Determine the (x, y) coordinate at the center of the cell enclosing the given text.  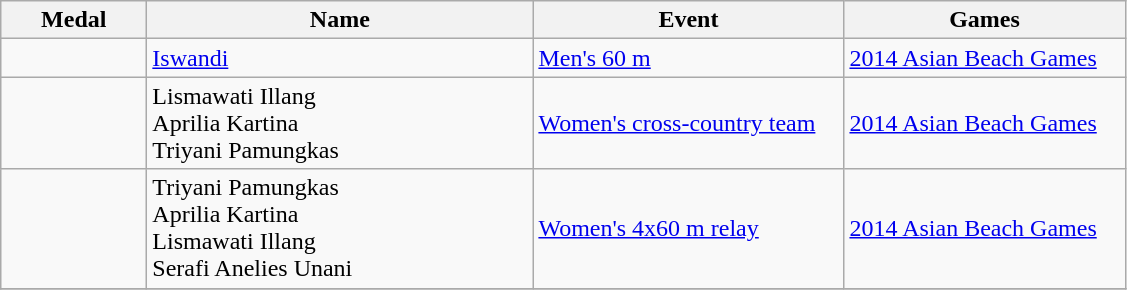
Event (688, 20)
Iswandi (340, 58)
Triyani PamungkasAprilia KartinaLismawati IllangSerafi Anelies Unani (340, 228)
Women's cross-country team (688, 123)
Lismawati IllangAprilia KartinaTriyani Pamungkas (340, 123)
Men's 60 m (688, 58)
Medal (74, 20)
Name (340, 20)
Women's 4x60 m relay (688, 228)
Games (984, 20)
